Return (x, y) of the center of cell containing provided text 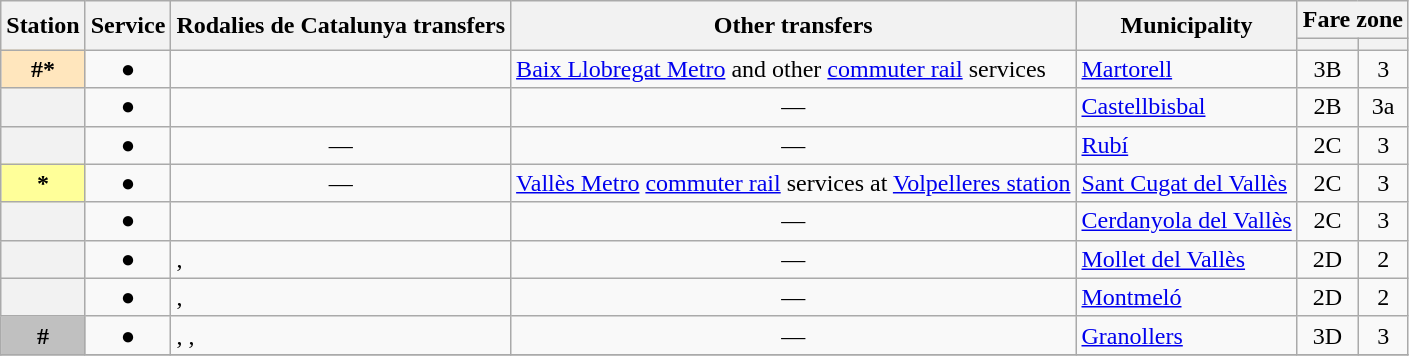
Baix Llobregat Metro and other commuter rail services (794, 69)
2B (1328, 107)
Other transfers (794, 26)
Fare zone (1352, 20)
Mollet del Vallès (1186, 259)
Cerdanyola del Vallès (1186, 221)
Rubí (1186, 145)
* (43, 183)
#* (43, 69)
Granollers (1186, 335)
Montmeló (1186, 297)
Municipality (1186, 26)
3D (1328, 335)
3B (1328, 69)
Vallès Metro commuter rail services at Volpelleres station (794, 183)
3a (1384, 107)
Station (43, 26)
, , (341, 335)
Rodalies de Catalunya transfers (341, 26)
Castellbisbal (1186, 107)
Martorell (1186, 69)
# (43, 335)
Sant Cugat del Vallès (1186, 183)
Service (128, 26)
